Output the (x, y) coordinate of the center of the cell containing the given text.  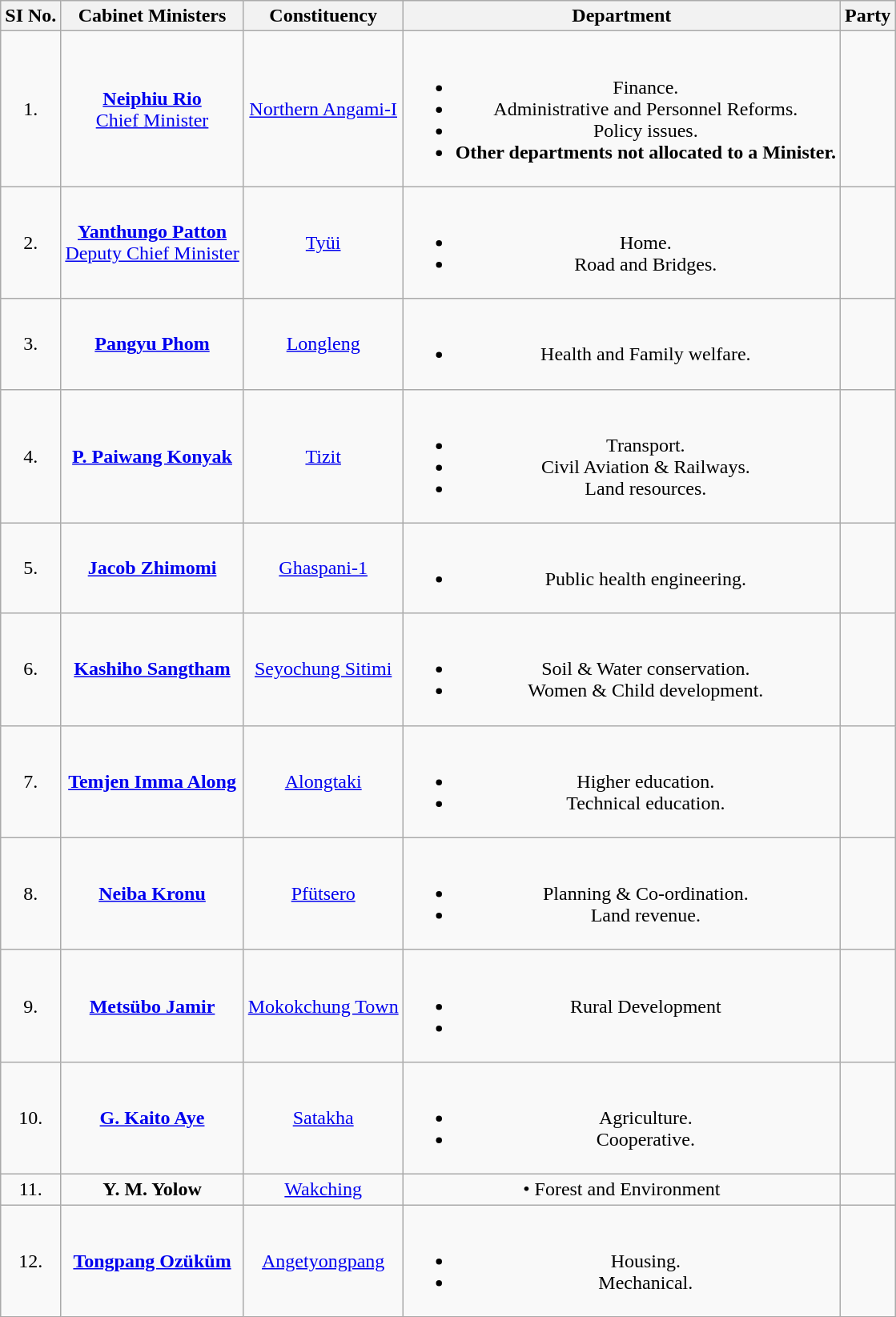
Temjen Imma Along (152, 781)
Tizit (323, 456)
Wakching (323, 1189)
Party (868, 16)
Tongpang Ozüküm (152, 1260)
Longleng (323, 344)
2. (30, 243)
4. (30, 456)
12. (30, 1260)
8. (30, 893)
Housing.Mechanical. (621, 1260)
Neiba Kronu (152, 893)
9. (30, 1006)
Transport.Civil Aviation & Railways.Land resources. (621, 456)
Soil & Water conservation.Women & Child development. (621, 669)
6. (30, 669)
Angetyongpang (323, 1260)
Satakha (323, 1118)
Pangyu Phom (152, 344)
10. (30, 1118)
Ghaspani-1 (323, 568)
Health and Family welfare. (621, 344)
Mokokchung Town (323, 1006)
Planning & Co-ordination.Land revenue. (621, 893)
7. (30, 781)
Northern Angami-I (323, 109)
5. (30, 568)
Constituency (323, 16)
Alongtaki (323, 781)
• Forest and Environment (621, 1189)
Pfütsero (323, 893)
Agriculture.Cooperative. (621, 1118)
Finance.Administrative and Personnel Reforms.Policy issues.Other departments not allocated to a Minister. (621, 109)
Home.Road and Bridges. (621, 243)
11. (30, 1189)
Higher education.Technical education. (621, 781)
Metsübo Jamir (152, 1006)
Public health engineering. (621, 568)
3. (30, 344)
Rural Development (621, 1006)
Kashiho Sangtham (152, 669)
Jacob Zhimomi (152, 568)
Y. M. Yolow (152, 1189)
SI No. (30, 16)
Seyochung Sitimi (323, 669)
Yanthungo PattonDeputy Chief Minister (152, 243)
Neiphiu RioChief Minister (152, 109)
Cabinet Ministers (152, 16)
Tyüi (323, 243)
Department (621, 16)
P. Paiwang Konyak (152, 456)
1. (30, 109)
G. Kaito Aye (152, 1118)
